Scan for the cell matching the given text and deliver its [x, y] coordinate at center. 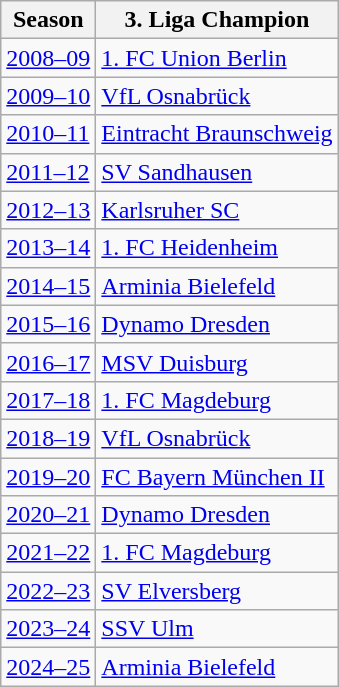
2019–20 [48, 477]
Eintracht Braunschweig [217, 134]
2009–10 [48, 96]
Karlsruher SC [217, 210]
Season [48, 20]
MSV Duisburg [217, 362]
SV Sandhausen [217, 172]
2012–13 [48, 210]
1. FC Heidenheim [217, 248]
2023–24 [48, 629]
FC Bayern München II [217, 477]
2020–21 [48, 515]
2013–14 [48, 248]
2015–16 [48, 324]
2018–19 [48, 438]
2017–18 [48, 400]
2011–12 [48, 172]
SSV Ulm [217, 629]
2022–23 [48, 591]
1. FC Union Berlin [217, 58]
2008–09 [48, 58]
2014–15 [48, 286]
2016–17 [48, 362]
2021–22 [48, 553]
2010–11 [48, 134]
3. Liga Champion [217, 20]
SV Elversberg [217, 591]
2024–25 [48, 667]
